Determine the (x, y) coordinate at the center of the cell enclosing the given text.  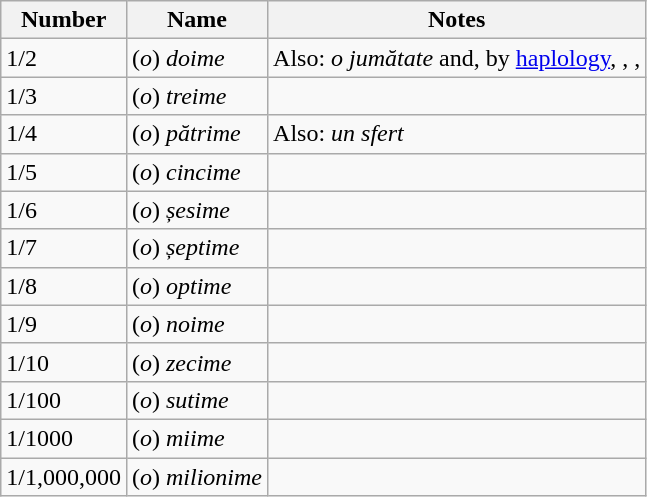
(o) milionime (196, 477)
Also: o jumătate and, by haplology, , , (457, 58)
1/5 (64, 172)
1/4 (64, 134)
Notes (457, 20)
(o) sutime (196, 400)
(o) șeptime (196, 248)
1/6 (64, 210)
1/1000 (64, 438)
1/3 (64, 96)
(o) pătrime (196, 134)
1/7 (64, 248)
(o) miime (196, 438)
1/2 (64, 58)
1/100 (64, 400)
(o) zecime (196, 362)
(o) cincime (196, 172)
Number (64, 20)
1/1,000,000 (64, 477)
Name (196, 20)
(o) noime (196, 324)
(o) treime (196, 96)
(o) doime (196, 58)
1/8 (64, 286)
1/9 (64, 324)
(o) optime (196, 286)
1/10 (64, 362)
(o) șesime (196, 210)
Also: un sfert (457, 134)
